Return the [x, y] coordinate for the center point of the cell that contains the specified text.  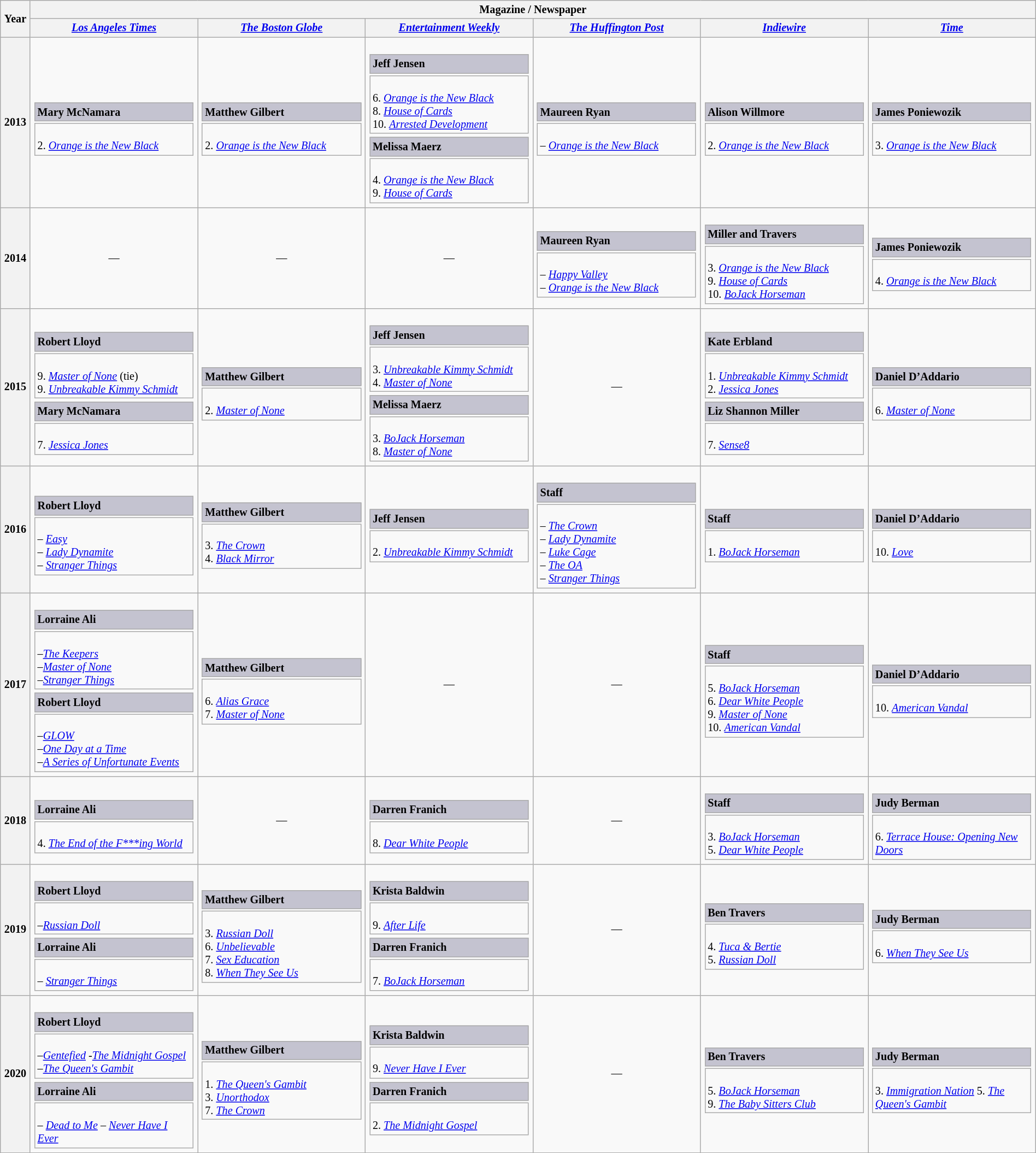
3. Immigration Nation 5. The Queen's Gambit [952, 1091]
James Poniewozik 3. Orange is the New Black [952, 122]
Magazine / Newspaper [533, 10]
2014 [15, 258]
3. BoJack Horseman 8. Master of None [449, 439]
Alison Willmore [785, 113]
9. Master of None (tie) 9. Unbreakable Kimmy Schmidt [114, 376]
Matthew Gilbert 3. The Crown 4. Black Mirror [282, 530]
2019 [15, 930]
Ben Travers 5. BoJack Horseman 9. The Baby Sitters Club [785, 1074]
Kate Erbland 1. Unbreakable Kimmy Schmidt 2. Jessica Jones Liz Shannon Miller 7. Sense8 [785, 387]
1. BoJack Horseman [785, 546]
James Poniewozik 4. Orange is the New Black [952, 258]
– Stranger Things [114, 975]
Miller and Travers 3. Orange is the New Black 9. House of Cards 10. BoJack Horseman [785, 258]
Year [15, 19]
Los Angeles Times [114, 28]
Staff 3. BoJack Horseman 5. Dear White People [785, 821]
– Easy – Lady Dynamite – Stranger Things [114, 546]
– Dead to Me – Never Have I Ever [114, 1126]
Robert Lloyd – Easy – Lady Dynamite – Stranger Things [114, 530]
6. Terrace House: Opening New Doors [952, 837]
7. BoJack Horseman [449, 975]
– The Crown – Lady Dynamite – Luke Cage – The OA – Stranger Things [616, 546]
3. Unbreakable Kimmy Schmidt 4. Master of None [449, 369]
Matthew Gilbert 1. The Queen's Gambit 3. Unorthodox 7. The Crown [282, 1074]
Darren Franich 8. Dear White People [449, 821]
Maureen Ryan – Happy Valley – Orange is the New Black [616, 258]
8. Dear White People [449, 837]
3. The Crown 4. Black Mirror [282, 546]
Krista Baldwin 9. After Life Darren Franich 7. BoJack Horseman [449, 930]
Robert Lloyd –Gentefied -The Midnight Gospel –The Queen's Gambit Lorraine Ali – Dead to Me – Never Have I Ever [114, 1074]
7. Jessica Jones [114, 439]
2. The Midnight Gospel [449, 1119]
5. BoJack Horseman 6. Dear White People 9. Master of None 10. American Vandal [785, 702]
Daniel D’Addario 6. Master of None [952, 387]
Ben Travers 4. Tuca & Bertie 5. Russian Doll [785, 930]
Staff – The Crown – Lady Dynamite – Luke Cage – The OA – Stranger Things [616, 530]
2016 [15, 530]
Liz Shannon Miller [785, 412]
9. Never Have I Ever [449, 1062]
– Orange is the New Black [616, 140]
1. The Queen's Gambit 3. Unorthodox 7. The Crown [282, 1091]
Matthew Gilbert 2. Master of None [282, 387]
Judy Berman 3. Immigration Nation 5. The Queen's Gambit [952, 1074]
1. Unbreakable Kimmy Schmidt 2. Jessica Jones [785, 376]
2018 [15, 821]
6. When They See Us [952, 946]
Jeff Jensen 3. Unbreakable Kimmy Schmidt 4. Master of None Melissa Maerz 3. BoJack Horseman 8. Master of None [449, 387]
3. Orange is the New Black [952, 140]
10. Love [952, 546]
2020 [15, 1074]
Indiewire [785, 28]
9. After Life [449, 919]
Staff 5. BoJack Horseman 6. Dear White People 9. Master of None 10. American Vandal [785, 685]
–GLOW –One Day at a Time –A Series of Unfortunate Events [114, 743]
Matthew Gilbert 2. Orange is the New Black [282, 122]
6. Orange is the New Black 8. House of Cards 10. Arrested Development [449, 105]
Entertainment Weekly [449, 28]
The Boston Globe [282, 28]
Daniel D’Addario 10. American Vandal [952, 685]
3. Russian Doll 6. Unbelievable 7. Sex Education 8. When They See Us [282, 946]
Lorraine Ali 4. The End of the F***ing World [114, 821]
The Huffington Post [616, 28]
Judy Berman 6. Terrace House: Opening New Doors [952, 821]
3. BoJack Horseman 5. Dear White People [785, 837]
Time [952, 28]
Robert Lloyd –Russian Doll Lorraine Ali – Stranger Things [114, 930]
Robert Lloyd 9. Master of None (tie) 9. Unbreakable Kimmy Schmidt Mary McNamara 7. Jessica Jones [114, 387]
–The Keepers –Master of None –Stranger Things [114, 660]
3. Orange is the New Black 9. House of Cards 10. BoJack Horseman [785, 275]
2. Master of None [282, 404]
7. Sense8 [785, 439]
6. Alias Grace 7. Master of None [282, 702]
4. Orange is the New Black 9. House of Cards [449, 180]
Kate Erbland [785, 342]
Maureen Ryan – Orange is the New Black [616, 122]
Mary McNamara 2. Orange is the New Black [114, 122]
Krista Baldwin 9. Never Have I Ever Darren Franich 2. The Midnight Gospel [449, 1074]
Judy Berman 6. When They See Us [952, 930]
Miller and Travers [785, 235]
4. Orange is the New Black [952, 275]
2. Unbreakable Kimmy Schmidt [449, 546]
2013 [15, 122]
–Gentefied -The Midnight Gospel –The Queen's Gambit [114, 1056]
6. Master of None [952, 404]
Alison Willmore 2. Orange is the New Black [785, 122]
Lorraine Ali –The Keepers –Master of None –Stranger Things Robert Lloyd –GLOW –One Day at a Time –A Series of Unfortunate Events [114, 685]
Jeff Jensen 2. Unbreakable Kimmy Schmidt [449, 530]
4. Tuca & Bertie 5. Russian Doll [785, 946]
4. The End of the F***ing World [114, 837]
Matthew Gilbert 6. Alias Grace 7. Master of None [282, 685]
5. BoJack Horseman 9. The Baby Sitters Club [785, 1091]
Daniel D’Addario 10. Love [952, 530]
2015 [15, 387]
Jeff Jensen 6. Orange is the New Black 8. House of Cards 10. Arrested Development Melissa Maerz 4. Orange is the New Black 9. House of Cards [449, 122]
2017 [15, 685]
Matthew Gilbert 3. Russian Doll 6. Unbelievable 7. Sex Education 8. When They See Us [282, 930]
Staff 1. BoJack Horseman [785, 530]
10. American Vandal [952, 702]
– Happy Valley – Orange is the New Black [616, 275]
–Russian Doll [114, 919]
